Determine the (x, y) coordinate at the center of the cell enclosing the given text.  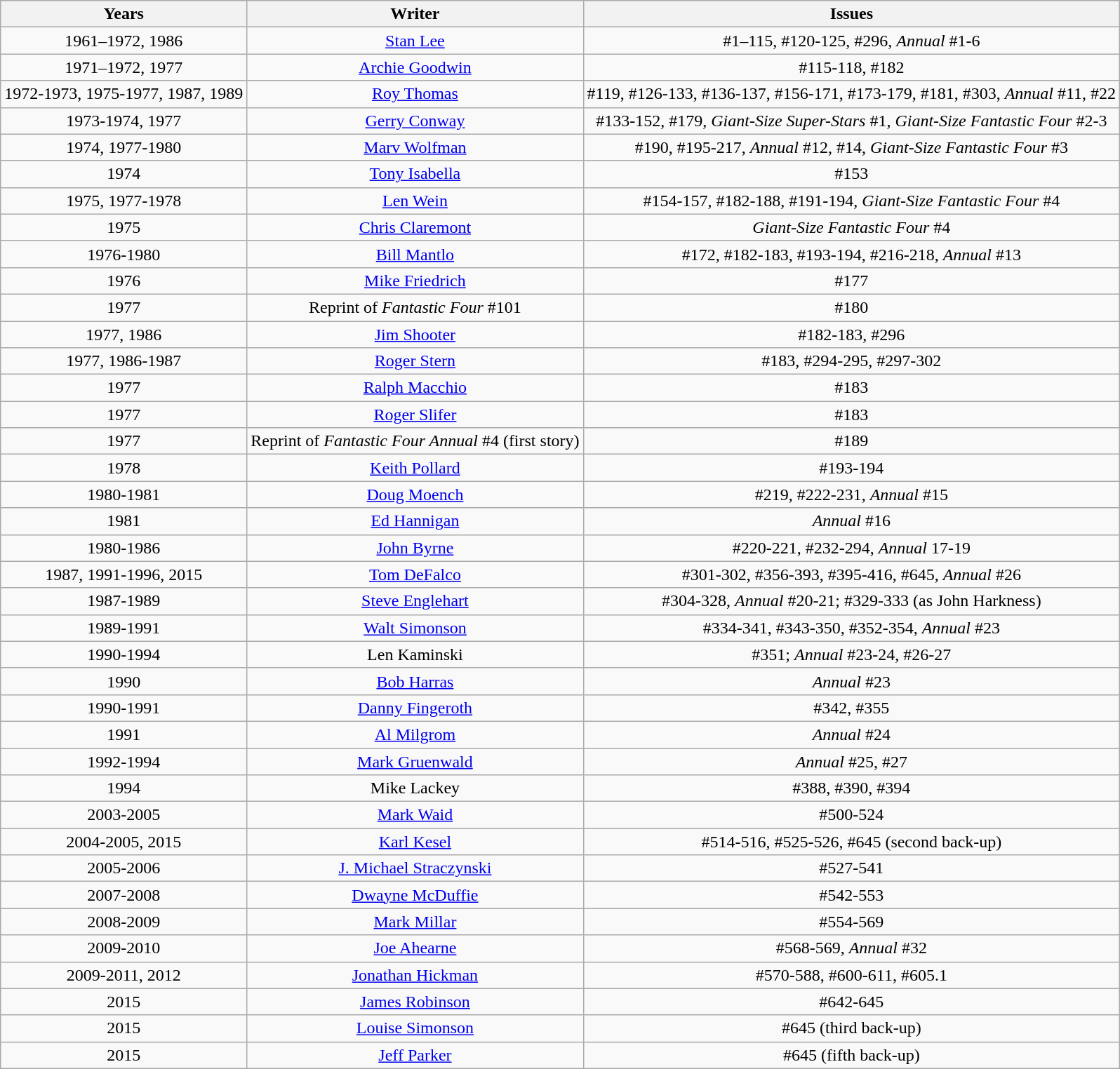
1987, 1991-1996, 2015 (124, 574)
Roger Slifer (415, 415)
1976 (124, 281)
Writer (415, 14)
Annual #25, #27 (852, 761)
Annual #24 (852, 734)
Tony Isabella (415, 174)
1976-1980 (124, 254)
2009-2011, 2012 (124, 975)
Chris Claremont (415, 227)
1971–1972, 1977 (124, 67)
1989-1991 (124, 628)
1990-1994 (124, 654)
Dwayne McDuffie (415, 895)
1974 (124, 174)
Jeff Parker (415, 1055)
#193-194 (852, 468)
1990 (124, 681)
Mike Friedrich (415, 281)
Bob Harras (415, 681)
#351; Annual #23-24, #26-27 (852, 654)
#334-341, #343-350, #352-354, Annual #23 (852, 628)
Reprint of Fantastic Four Annual #4 (first story) (415, 441)
Doug Moench (415, 495)
1961–1972, 1986 (124, 41)
#527-541 (852, 868)
2009-2010 (124, 948)
#554-569 (852, 922)
#645 (fifth back-up) (852, 1055)
Mark Gruenwald (415, 761)
#219, #222-231, Annual #15 (852, 495)
Joe Ahearne (415, 948)
1987-1989 (124, 601)
Ralph Macchio (415, 388)
1974, 1977-1980 (124, 147)
Walt Simonson (415, 628)
Roger Stern (415, 361)
John Byrne (415, 548)
#172, #182-183, #193-194, #216-218, Annual #13 (852, 254)
Years (124, 14)
#177 (852, 281)
#190, #195-217, Annual #12, #14, Giant-Size Fantastic Four #3 (852, 147)
1994 (124, 788)
#388, #390, #394 (852, 788)
Ed Hannigan (415, 521)
#154-157, #182-188, #191-194, Giant-Size Fantastic Four #4 (852, 201)
1980-1986 (124, 548)
2003-2005 (124, 815)
#133-152, #179, Giant-Size Super-Stars #1, Giant-Size Fantastic Four #2-3 (852, 121)
#119, #126-133, #136-137, #156-171, #173-179, #181, #303, Annual #11, #22 (852, 94)
#189 (852, 441)
1990-1991 (124, 708)
1978 (124, 468)
#183, #294-295, #297-302 (852, 361)
2008-2009 (124, 922)
#514-516, #525-526, #645 (second back-up) (852, 842)
Mark Waid (415, 815)
Mark Millar (415, 922)
Louise Simonson (415, 1028)
Steve Englehart (415, 601)
1977, 1986-1987 (124, 361)
Marv Wolfman (415, 147)
Tom DeFalco (415, 574)
#115-118, #182 (852, 67)
Annual #23 (852, 681)
#542-553 (852, 895)
1981 (124, 521)
Issues (852, 14)
#220-221, #232-294, Annual 17-19 (852, 548)
1972-1973, 1975-1977, 1987, 1989 (124, 94)
#642-645 (852, 1002)
J. Michael Straczynski (415, 868)
#182-183, #296 (852, 335)
Mike Lackey (415, 788)
Giant-Size Fantastic Four #4 (852, 227)
1977, 1986 (124, 335)
Karl Kesel (415, 842)
Archie Goodwin (415, 67)
Jonathan Hickman (415, 975)
1992-1994 (124, 761)
#304-328, Annual #20-21; #329-333 (as John Harkness) (852, 601)
Len Wein (415, 201)
#568-569, Annual #32 (852, 948)
Len Kaminski (415, 654)
2005-2006 (124, 868)
#570-588, #600-611, #605.1 (852, 975)
#500-524 (852, 815)
Bill Mantlo (415, 254)
Roy Thomas (415, 94)
Annual #16 (852, 521)
#180 (852, 307)
2004-2005, 2015 (124, 842)
#645 (third back-up) (852, 1028)
#1–115, #120-125, #296, Annual #1-6 (852, 41)
Stan Lee (415, 41)
1975, 1977-1978 (124, 201)
Gerry Conway (415, 121)
Danny Fingeroth (415, 708)
#342, #355 (852, 708)
Al Milgrom (415, 734)
1975 (124, 227)
James Robinson (415, 1002)
2007-2008 (124, 895)
Keith Pollard (415, 468)
#153 (852, 174)
#301-302, #356-393, #395-416, #645, Annual #26 (852, 574)
1980-1981 (124, 495)
1991 (124, 734)
Reprint of Fantastic Four #101 (415, 307)
1973-1974, 1977 (124, 121)
Jim Shooter (415, 335)
